Scan for the cell matching the given text and deliver its (X, Y) coordinate at center. 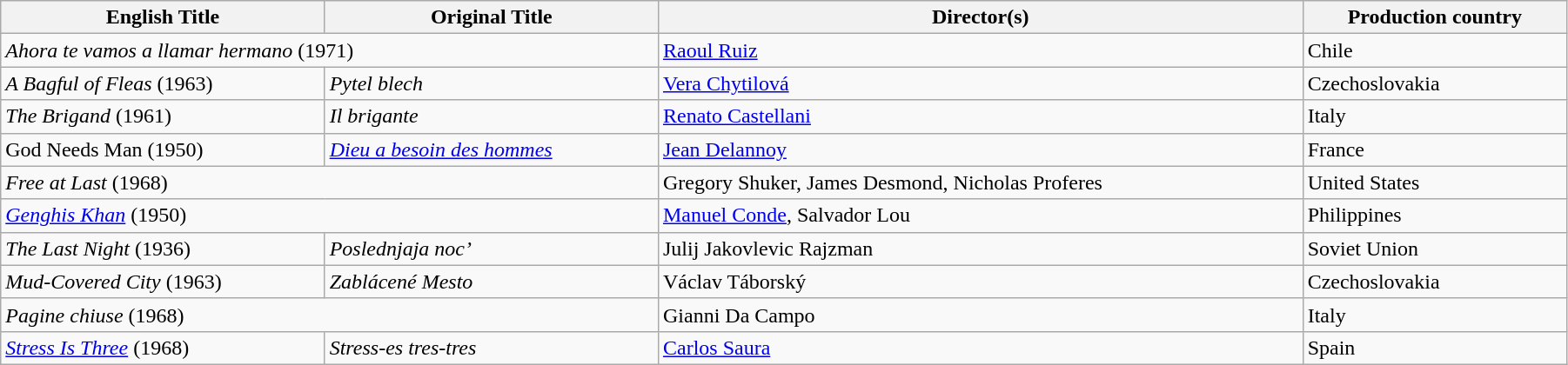
Chile (1434, 50)
Vera Chytilová (980, 83)
The Brigand (1961) (163, 116)
Production country (1434, 17)
Mud-Covered City (1963) (163, 282)
Original Title (491, 17)
The Last Night (1936) (163, 249)
Gianni Da Campo (980, 315)
Carlos Saura (980, 348)
Manuel Conde, Salvador Lou (980, 216)
English Title (163, 17)
Free at Last (1968) (330, 182)
Renato Castellani (980, 116)
Dieu a besoin des hommes (491, 149)
Pytel blech (491, 83)
God Needs Man (1950) (163, 149)
Stress-es tres-tres (491, 348)
Václav Táborský (980, 282)
Pagine chiuse (1968) (330, 315)
Director(s) (980, 17)
Poslednjaja noc’ (491, 249)
United States (1434, 182)
Zablácené Mesto (491, 282)
Stress Is Three (1968) (163, 348)
Il brigante (491, 116)
Spain (1434, 348)
Ahora te vamos a llamar hermano (1971) (330, 50)
Jean Delannoy (980, 149)
Raoul Ruiz (980, 50)
Julij Jakovlevic Rajzman (980, 249)
Genghis Khan (1950) (330, 216)
Soviet Union (1434, 249)
A Bagful of Fleas (1963) (163, 83)
Gregory Shuker, James Desmond, Nicholas Proferes (980, 182)
Philippines (1434, 216)
France (1434, 149)
